Identify which cell holds the provided text, then report its (X, Y) central coordinate. 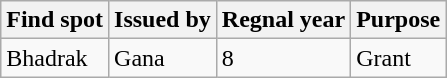
Grant (398, 58)
Gana (163, 58)
8 (283, 58)
Purpose (398, 20)
Issued by (163, 20)
Regnal year (283, 20)
Bhadrak (55, 58)
Find spot (55, 20)
